For the text-containing cell, return its midpoint in (X, Y) coordinate format. 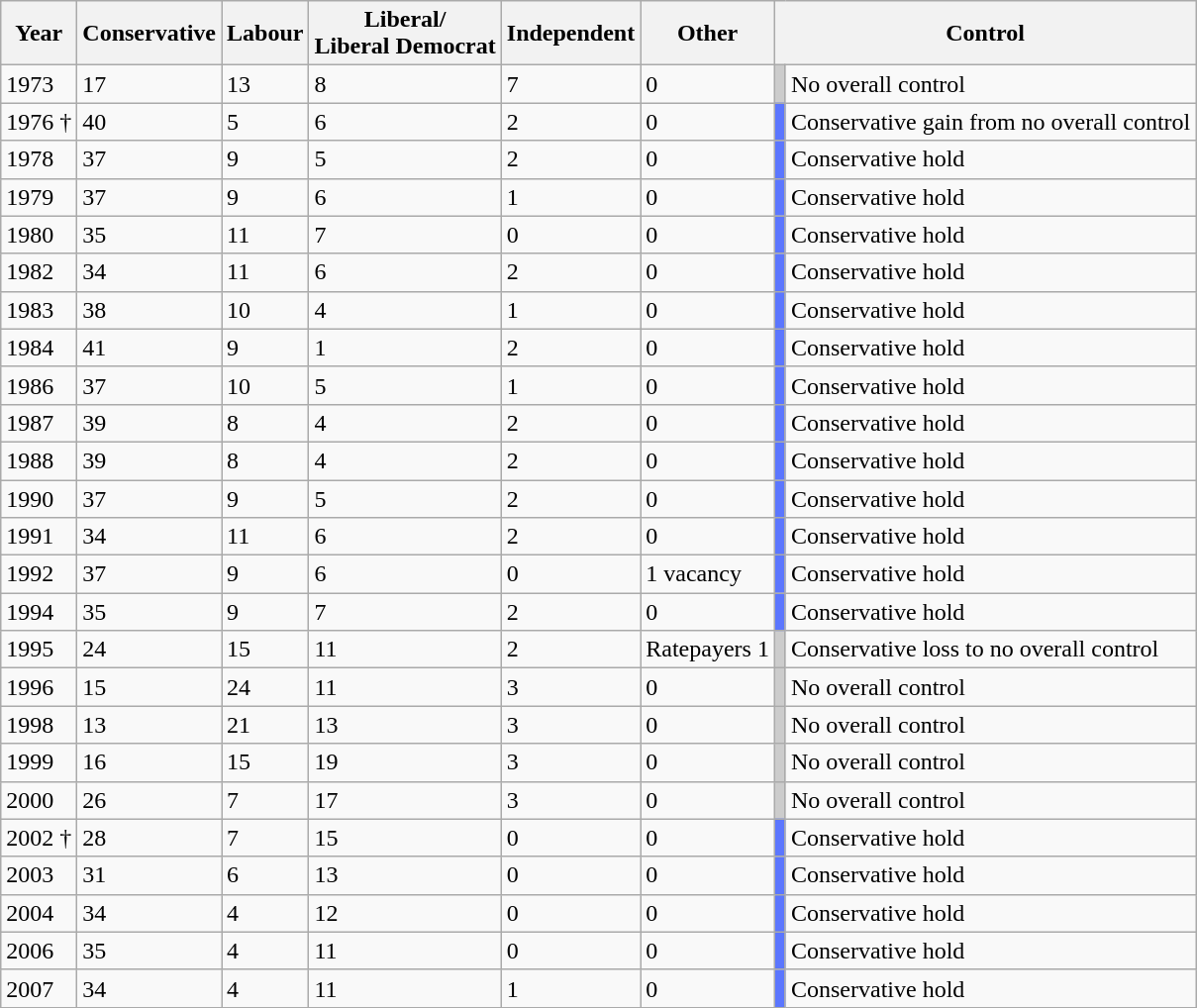
2003 (40, 875)
2004 (40, 913)
1996 (40, 687)
2002 † (40, 838)
1988 (40, 460)
1984 (40, 348)
Conservative loss to no overall control (990, 650)
2007 (40, 988)
2000 (40, 800)
Other (708, 34)
1987 (40, 423)
1995 (40, 650)
Liberal/Liberal Democrat (405, 34)
1990 (40, 498)
1978 (40, 159)
1992 (40, 574)
38 (150, 310)
19 (405, 762)
Ratepayers 1 (708, 650)
26 (150, 800)
1994 (40, 612)
1973 (40, 84)
1983 (40, 310)
1980 (40, 235)
21 (265, 725)
12 (405, 913)
1979 (40, 197)
16 (150, 762)
Labour (265, 34)
Independent (570, 34)
Conservative gain from no overall control (990, 122)
1998 (40, 725)
31 (150, 875)
1976 † (40, 122)
41 (150, 348)
1986 (40, 385)
2006 (40, 951)
1991 (40, 537)
1999 (40, 762)
Control (984, 34)
Conservative (150, 34)
40 (150, 122)
1982 (40, 272)
1 vacancy (708, 574)
Year (40, 34)
28 (150, 838)
